Output the (X, Y) coordinate of the center of the cell containing the given text.  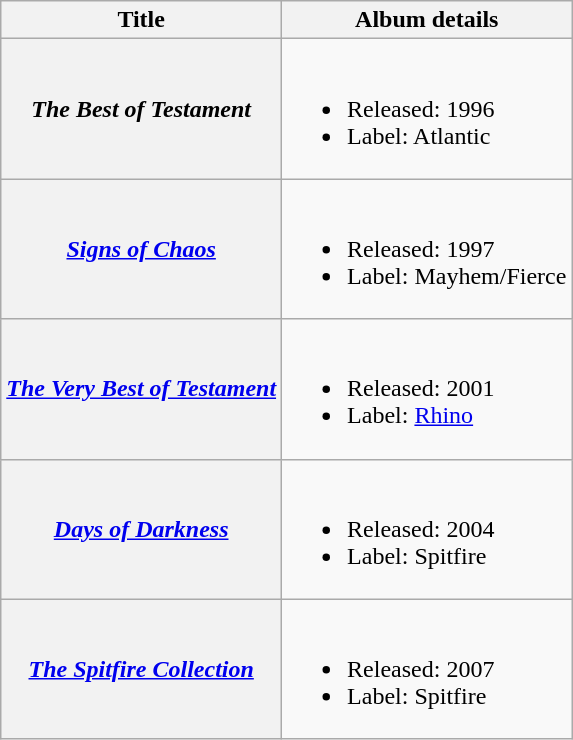
The Spitfire Collection (142, 669)
The Best of Testament (142, 109)
Days of Darkness (142, 529)
Released: 2004Label: Spitfire (427, 529)
Released: 1996Label: Atlantic (427, 109)
Released: 2001Label: Rhino (427, 389)
Released: 1997Label: Mayhem/Fierce (427, 249)
Signs of Chaos (142, 249)
Released: 2007Label: Spitfire (427, 669)
Album details (427, 20)
Title (142, 20)
The Very Best of Testament (142, 389)
